Return (X, Y) of the center of cell containing provided text 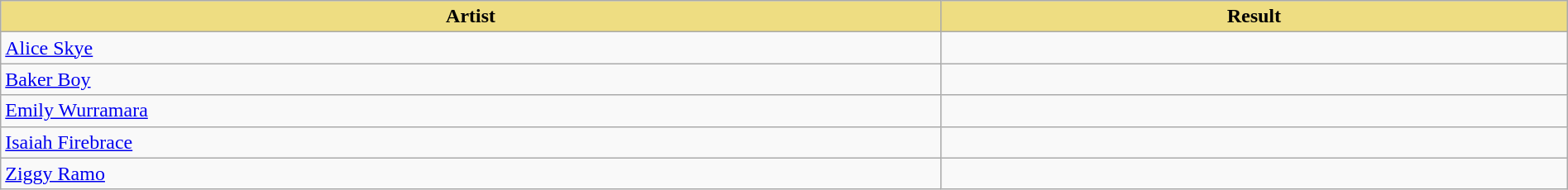
Baker Boy (471, 79)
Emily Wurramara (471, 111)
Artist (471, 17)
Ziggy Ramo (471, 173)
Result (1254, 17)
Isaiah Firebrace (471, 142)
Alice Skye (471, 48)
